Locate the cell with the specified text and output its [X, Y] center coordinate. 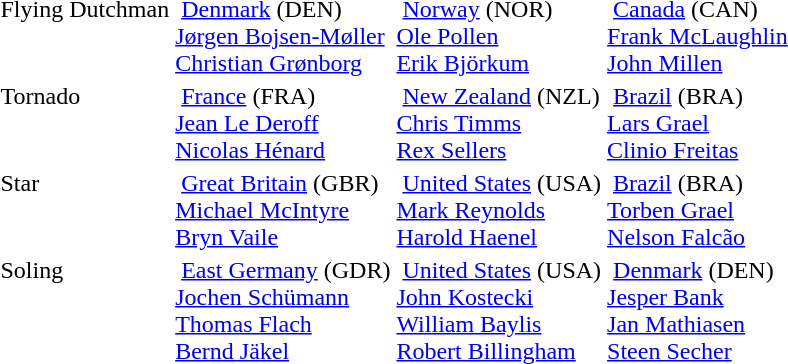
New Zealand (NZL)Chris TimmsRex Sellers [499, 123]
United States (USA)Mark ReynoldsHarold Haenel [499, 210]
France (FRA)Jean Le DeroffNicolas Hénard [283, 123]
Great Britain (GBR)Michael McIntyreBryn Vaile [283, 210]
